Capture the cell that displays the provided text and extract its [x, y] central coordinate. 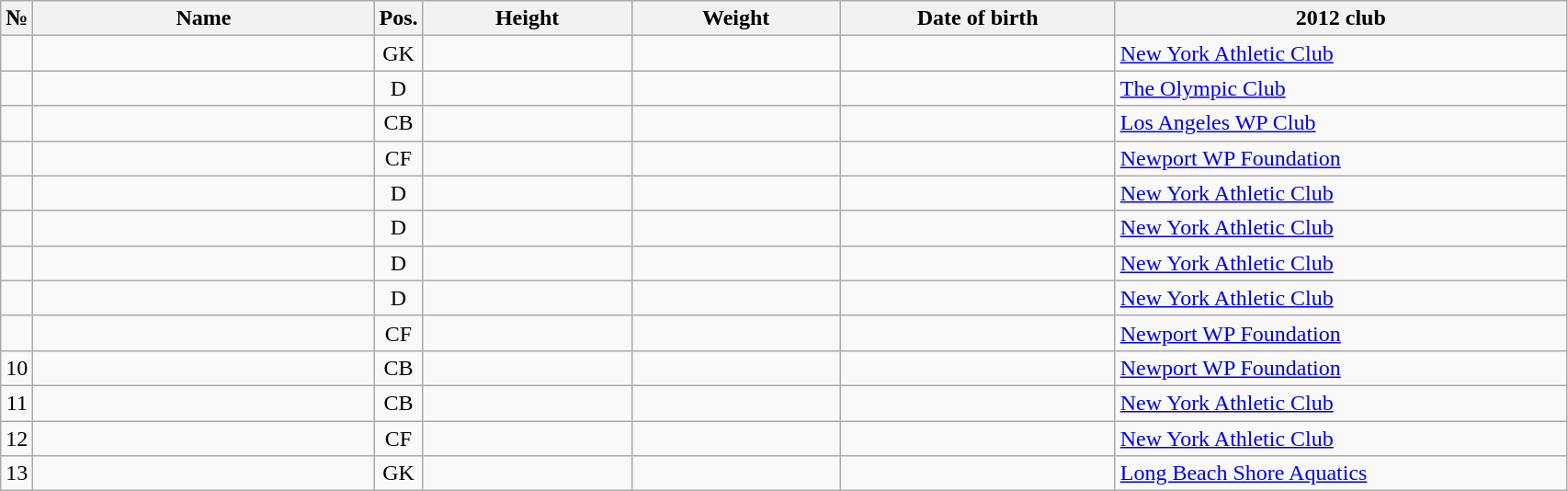
Name [204, 18]
2012 club [1340, 18]
The Olympic Club [1340, 88]
Los Angeles WP Club [1340, 123]
Height [528, 18]
№ [17, 18]
Long Beach Shore Aquatics [1340, 474]
13 [17, 474]
Date of birth [978, 18]
10 [17, 368]
Weight [735, 18]
11 [17, 403]
Pos. [399, 18]
12 [17, 439]
